Provide the [x, y] coordinate of the cell's center where the given text is located.  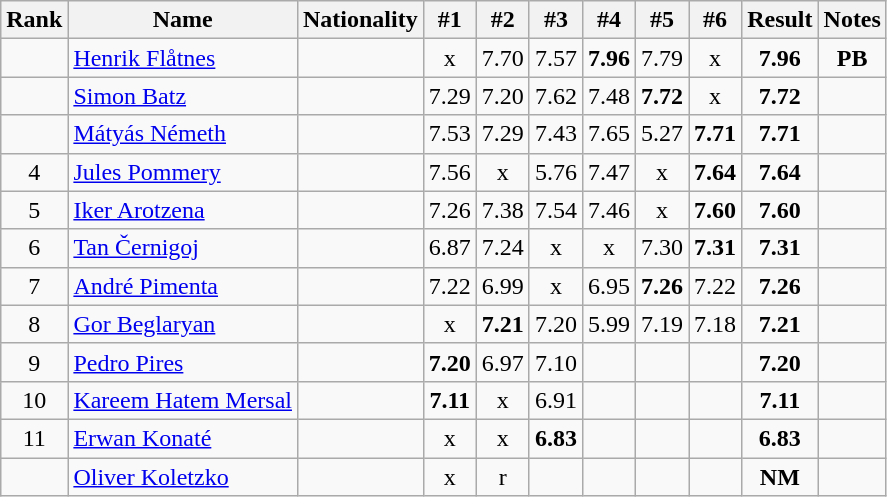
6.97 [502, 362]
Mátyás Németh [183, 134]
5.27 [662, 134]
#5 [662, 20]
6.91 [556, 400]
Gor Beglaryan [183, 324]
7.79 [662, 58]
r [502, 477]
7.54 [556, 210]
7.46 [608, 210]
10 [34, 400]
6.95 [608, 286]
Nationality [360, 20]
5.76 [556, 172]
Kareem Hatem Mersal [183, 400]
7.30 [662, 248]
#4 [608, 20]
7.19 [662, 324]
5 [34, 210]
7.53 [450, 134]
6.87 [450, 248]
6 [34, 248]
#6 [716, 20]
7.18 [716, 324]
NM [780, 477]
Notes [852, 20]
7.48 [608, 96]
7 [34, 286]
PB [852, 58]
7.43 [556, 134]
4 [34, 172]
7.70 [502, 58]
7.10 [556, 362]
Tan Černigoj [183, 248]
Iker Arotzena [183, 210]
#3 [556, 20]
7.24 [502, 248]
8 [34, 324]
7.65 [608, 134]
7.62 [556, 96]
Jules Pommery [183, 172]
#2 [502, 20]
11 [34, 438]
7.38 [502, 210]
Henrik Flåtnes [183, 58]
7.47 [608, 172]
Result [780, 20]
5.99 [608, 324]
Name [183, 20]
Pedro Pires [183, 362]
André Pimenta [183, 286]
Rank [34, 20]
Oliver Koletzko [183, 477]
6.99 [502, 286]
Erwan Konaté [183, 438]
9 [34, 362]
#1 [450, 20]
Simon Batz [183, 96]
7.56 [450, 172]
7.57 [556, 58]
